Provide the (X, Y) coordinate of the cell's center where the given text is located.  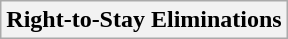
Right-to-Stay Eliminations (144, 20)
